Locate the cell with the specified text and output its (x, y) center coordinate. 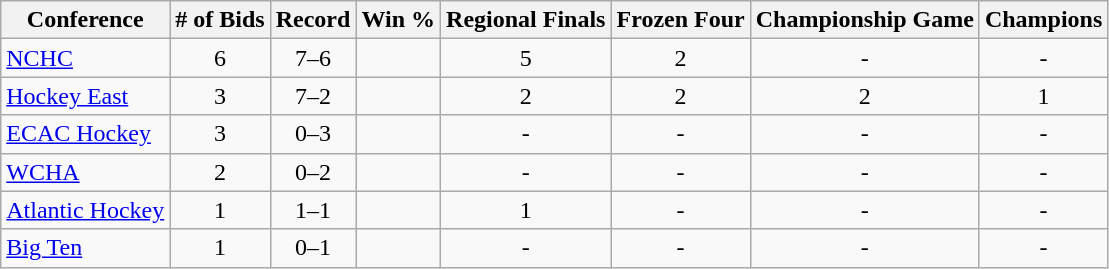
5 (526, 58)
7–2 (313, 96)
Atlantic Hockey (86, 210)
Big Ten (86, 248)
Record (313, 20)
WCHA (86, 172)
Regional Finals (526, 20)
ECAC Hockey (86, 134)
0–1 (313, 248)
Champions (1043, 20)
Championship Game (864, 20)
# of Bids (220, 20)
Hockey East (86, 96)
Frozen Four (680, 20)
0–3 (313, 134)
7–6 (313, 58)
6 (220, 58)
Conference (86, 20)
Win % (398, 20)
1–1 (313, 210)
NCHC (86, 58)
0–2 (313, 172)
